Find where the given text appears and provide that cell's center as [x, y] coordinate. 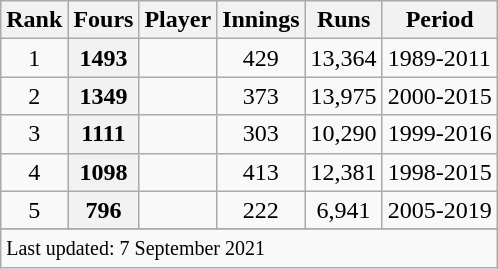
13,364 [344, 58]
1 [34, 58]
Runs [344, 20]
Player [178, 20]
Rank [34, 20]
4 [34, 172]
1111 [104, 134]
1493 [104, 58]
2005-2019 [440, 210]
373 [261, 96]
Period [440, 20]
303 [261, 134]
13,975 [344, 96]
3 [34, 134]
796 [104, 210]
Last updated: 7 September 2021 [249, 248]
2 [34, 96]
429 [261, 58]
1999-2016 [440, 134]
10,290 [344, 134]
12,381 [344, 172]
Fours [104, 20]
5 [34, 210]
Innings [261, 20]
413 [261, 172]
2000-2015 [440, 96]
1349 [104, 96]
6,941 [344, 210]
1998-2015 [440, 172]
1098 [104, 172]
1989-2011 [440, 58]
222 [261, 210]
